Capture the cell that displays the provided text and extract its (X, Y) central coordinate. 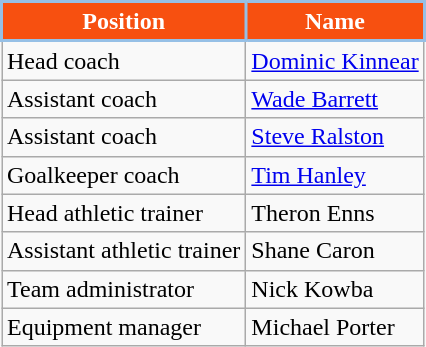
Nick Kowba (335, 289)
Position (124, 22)
Team administrator (124, 289)
Goalkeeper coach (124, 175)
Theron Enns (335, 213)
Name (335, 22)
Shane Caron (335, 251)
Equipment manager (124, 327)
Wade Barrett (335, 99)
Assistant athletic trainer (124, 251)
Michael Porter (335, 327)
Head athletic trainer (124, 213)
Tim Hanley (335, 175)
Head coach (124, 60)
Dominic Kinnear (335, 60)
Steve Ralston (335, 137)
